Output the [X, Y] coordinate of the center of the cell containing the given text.  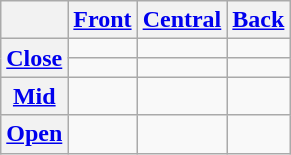
Front [102, 20]
Mid [34, 96]
Back [258, 20]
Close [34, 58]
Open [34, 134]
Central [182, 20]
